Detect which cell encompasses the target text, then output its [X, Y] center coordinate. 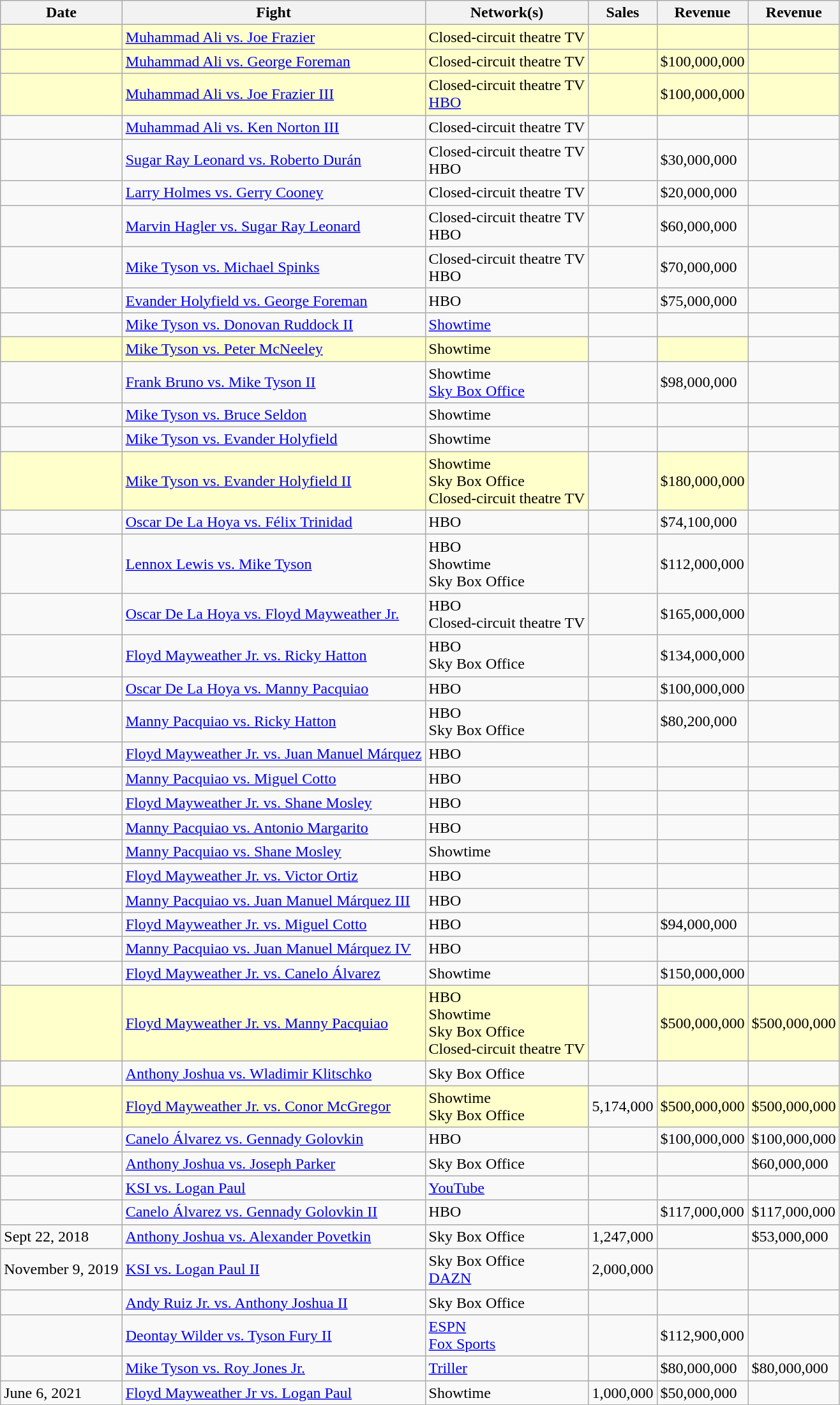
$75,000,000 [702, 300]
June 6, 2021 [61, 1393]
Mike Tyson vs. Evander Holyfield II [273, 481]
Manny Pacquiao vs. Juan Manuel Márquez III [273, 900]
Floyd Mayweather Jr vs. Logan Paul [273, 1393]
$20,000,000 [702, 193]
Muhammad Ali vs. Joe Frazier III [273, 95]
2,000,000 [623, 1270]
Manny Pacquiao vs. Juan Manuel Márquez IV [273, 949]
Floyd Mayweather Jr. vs. Ricky Hatton [273, 655]
Oscar De La Hoya vs. Floyd Mayweather Jr. [273, 614]
Anthony Joshua vs. Wladimir Klitschko [273, 1074]
Sky Box OfficeDAZN [507, 1270]
HBOShowtimeSky Box Office [507, 564]
Marvin Hagler vs. Sugar Ray Leonard [273, 226]
5,174,000 [623, 1106]
Mike Tyson vs. Peter McNeeley [273, 349]
KSI vs. Logan Paul [273, 1188]
$50,000,000 [702, 1393]
$80,200,000 [702, 722]
$134,000,000 [702, 655]
Canelo Álvarez vs. Gennady Golovkin [273, 1139]
Oscar De La Hoya vs. Félix Trinidad [273, 522]
Triller [507, 1368]
Lennox Lewis vs. Mike Tyson [273, 564]
YouTube [507, 1188]
Sales [623, 13]
$94,000,000 [702, 925]
$150,000,000 [702, 973]
Floyd Mayweather Jr. vs. Victor Ortiz [273, 876]
ShowtimeSky Box OfficeClosed-circuit theatre TV [507, 481]
Larry Holmes vs. Gerry Cooney [273, 193]
ESPNFox Sports [507, 1335]
Anthony Joshua vs. Alexander Povetkin [273, 1236]
Fight [273, 13]
$112,000,000 [702, 564]
Muhammad Ali vs. Joe Frazier [273, 37]
Manny Pacquiao vs. Antonio Margarito [273, 827]
Floyd Mayweather Jr. vs. Shane Mosley [273, 803]
Mike Tyson vs. Donovan Ruddock II [273, 324]
Floyd Mayweather Jr. vs. Canelo Álvarez [273, 973]
KSI vs. Logan Paul II [273, 1270]
Sugar Ray Leonard vs. Roberto Durán [273, 160]
$30,000,000 [702, 160]
$165,000,000 [702, 614]
$112,900,000 [702, 1335]
$53,000,000 [794, 1236]
Muhammad Ali vs. Ken Norton III [273, 127]
Anthony Joshua vs. Joseph Parker [273, 1164]
1,000,000 [623, 1393]
HBOShowtimeSky Box OfficeClosed-circuit theatre TV [507, 1023]
$70,000,000 [702, 267]
Network(s) [507, 13]
$74,100,000 [702, 522]
HBOClosed-circuit theatre TV [507, 614]
November 9, 2019 [61, 1270]
Canelo Álvarez vs. Gennady Golovkin II [273, 1212]
Mike Tyson vs. Bruce Seldon [273, 415]
Oscar De La Hoya vs. Manny Pacquiao [273, 688]
Mike Tyson vs. Michael Spinks [273, 267]
Floyd Mayweather Jr. vs. Juan Manuel Márquez [273, 754]
Mike Tyson vs. Roy Jones Jr. [273, 1368]
Floyd Mayweather Jr. vs. Miguel Cotto [273, 925]
$98,000,000 [702, 382]
Evander Holyfield vs. George Foreman [273, 300]
Manny Pacquiao vs. Shane Mosley [273, 851]
Sept 22, 2018 [61, 1236]
Frank Bruno vs. Mike Tyson II [273, 382]
Deontay Wilder vs. Tyson Fury II [273, 1335]
Muhammad Ali vs. George Foreman [273, 61]
1,247,000 [623, 1236]
Date [61, 13]
Manny Pacquiao vs. Ricky Hatton [273, 722]
Manny Pacquiao vs. Miguel Cotto [273, 778]
$180,000,000 [702, 481]
Andy Ruiz Jr. vs. Anthony Joshua II [273, 1302]
Mike Tyson vs. Evander Holyfield [273, 439]
Floyd Mayweather Jr. vs. Conor McGregor [273, 1106]
Floyd Mayweather Jr. vs. Manny Pacquiao [273, 1023]
